From the cell containing the given text, extract its center point as [X, Y] coordinate. 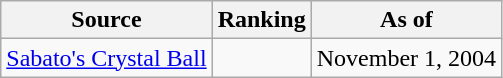
Sabato's Crystal Ball [106, 58]
Source [106, 20]
As of [406, 20]
Ranking [262, 20]
November 1, 2004 [406, 58]
